For the text-containing cell, return its midpoint in (x, y) coordinate format. 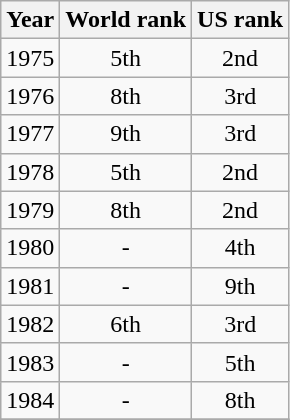
1982 (30, 324)
Year (30, 20)
1976 (30, 96)
4th (240, 248)
1980 (30, 248)
1975 (30, 58)
1984 (30, 400)
1977 (30, 134)
US rank (240, 20)
1979 (30, 210)
6th (126, 324)
1981 (30, 286)
World rank (126, 20)
1983 (30, 362)
1978 (30, 172)
